Capture the cell that displays the provided text and extract its (X, Y) central coordinate. 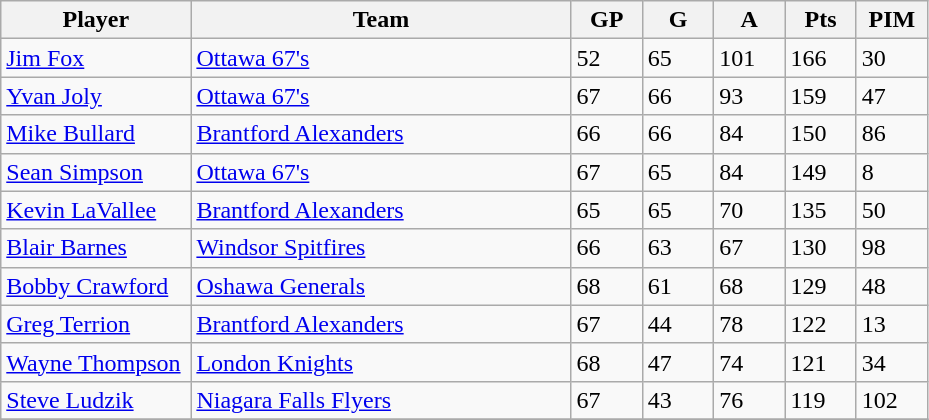
34 (892, 362)
Greg Terrion (96, 324)
Pts (820, 20)
122 (820, 324)
Blair Barnes (96, 248)
Wayne Thompson (96, 362)
52 (606, 58)
119 (820, 400)
13 (892, 324)
44 (678, 324)
70 (750, 210)
102 (892, 400)
GP (606, 20)
G (678, 20)
61 (678, 286)
159 (820, 96)
Kevin LaVallee (96, 210)
135 (820, 210)
Niagara Falls Flyers (381, 400)
86 (892, 134)
98 (892, 248)
Mike Bullard (96, 134)
Jim Fox (96, 58)
74 (750, 362)
Player (96, 20)
Oshawa Generals (381, 286)
129 (820, 286)
101 (750, 58)
43 (678, 400)
121 (820, 362)
78 (750, 324)
93 (750, 96)
London Knights (381, 362)
A (750, 20)
48 (892, 286)
PIM (892, 20)
Team (381, 20)
149 (820, 172)
166 (820, 58)
150 (820, 134)
130 (820, 248)
Sean Simpson (96, 172)
Bobby Crawford (96, 286)
30 (892, 58)
50 (892, 210)
8 (892, 172)
Yvan Joly (96, 96)
63 (678, 248)
Windsor Spitfires (381, 248)
76 (750, 400)
Steve Ludzik (96, 400)
